Detect which cell encompasses the target text, then output its (X, Y) center coordinate. 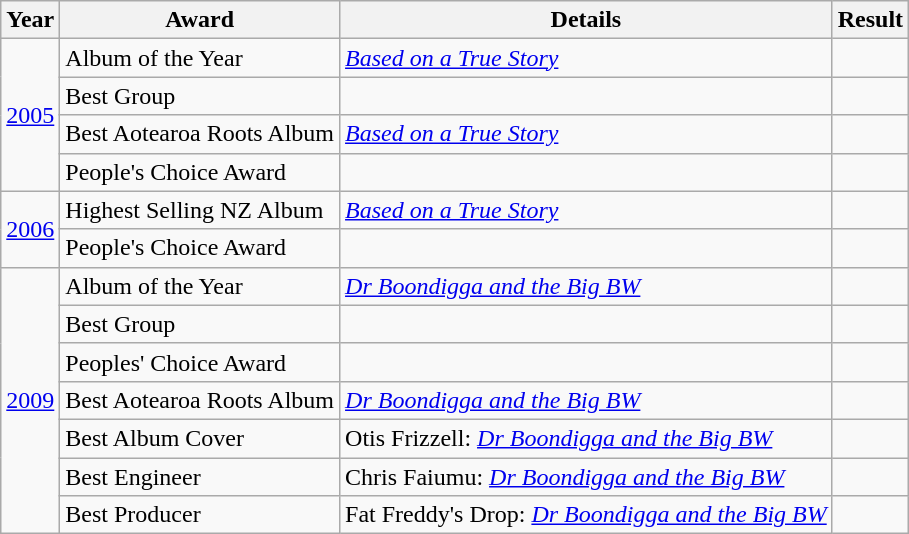
Award (200, 20)
Result (870, 20)
Details (586, 20)
Highest Selling NZ Album (200, 210)
Otis Frizzell: Dr Boondigga and the Big BW (586, 438)
Peoples' Choice Award (200, 362)
Fat Freddy's Drop: Dr Boondigga and the Big BW (586, 515)
Chris Faiumu: Dr Boondigga and the Big BW (586, 477)
2005 (30, 115)
Best Album Cover (200, 438)
Year (30, 20)
Best Producer (200, 515)
Best Engineer (200, 477)
2009 (30, 400)
2006 (30, 229)
